Output the (x, y) coordinate of the center of the cell containing the given text.  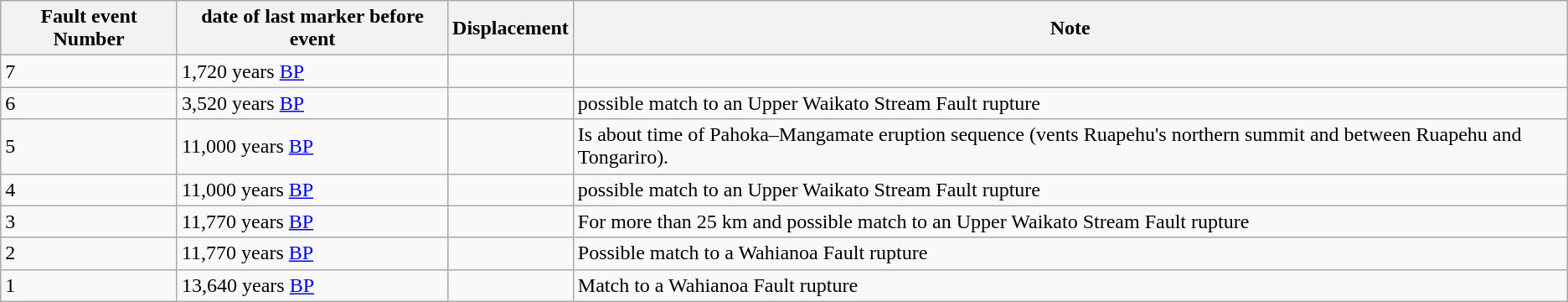
Displacement (511, 29)
3 (89, 221)
13,640 years BP (312, 285)
4 (89, 190)
1 (89, 285)
date of last marker before event (312, 29)
5 (89, 146)
6 (89, 103)
Match to a Wahianoa Fault rupture (1070, 285)
3,520 years BP (312, 103)
1,720 years BP (312, 71)
For more than 25 km and possible match to an Upper Waikato Stream Fault rupture (1070, 221)
Is about time of Pahoka–Mangamate eruption sequence (vents Ruapehu's northern summit and between Ruapehu and Tongariro). (1070, 146)
Note (1070, 29)
Possible match to a Wahianoa Fault rupture (1070, 253)
2 (89, 253)
7 (89, 71)
Fault event Number (89, 29)
